Search for the cell housing the specified text and yield its [X, Y] center coordinate. 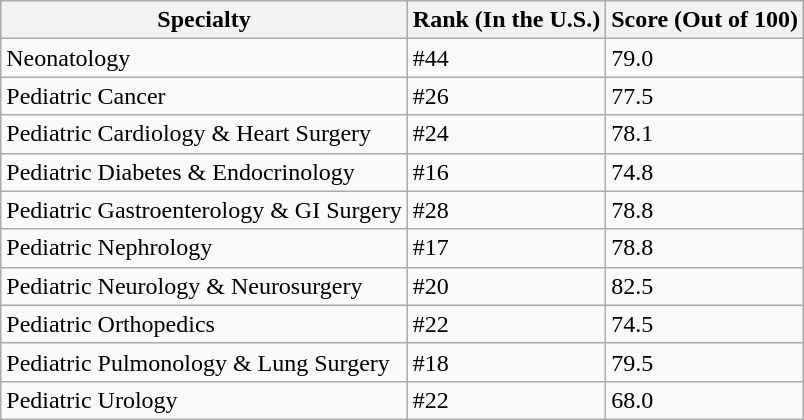
74.5 [705, 324]
Pediatric Neurology & Neurosurgery [204, 286]
#17 [506, 248]
#44 [506, 58]
Rank (In the U.S.) [506, 20]
Pediatric Orthopedics [204, 324]
Pediatric Cardiology & Heart Surgery [204, 134]
74.8 [705, 172]
#20 [506, 286]
Score (Out of 100) [705, 20]
Neonatology [204, 58]
Pediatric Urology [204, 400]
79.5 [705, 362]
82.5 [705, 286]
78.1 [705, 134]
Pediatric Gastroenterology & GI Surgery [204, 210]
79.0 [705, 58]
77.5 [705, 96]
68.0 [705, 400]
#18 [506, 362]
#28 [506, 210]
Pediatric Cancer [204, 96]
#16 [506, 172]
Specialty [204, 20]
#24 [506, 134]
Pediatric Diabetes & Endocrinology [204, 172]
Pediatric Pulmonology & Lung Surgery [204, 362]
Pediatric Nephrology [204, 248]
#26 [506, 96]
